Locate the cell with the specified text and output its (x, y) center coordinate. 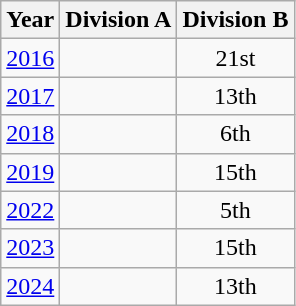
2018 (30, 134)
2024 (30, 286)
Division A (118, 20)
5th (236, 210)
2016 (30, 58)
2022 (30, 210)
21st (236, 58)
Year (30, 20)
Division B (236, 20)
2023 (30, 248)
6th (236, 134)
2017 (30, 96)
2019 (30, 172)
